Detect which cell encompasses the target text, then output its [X, Y] center coordinate. 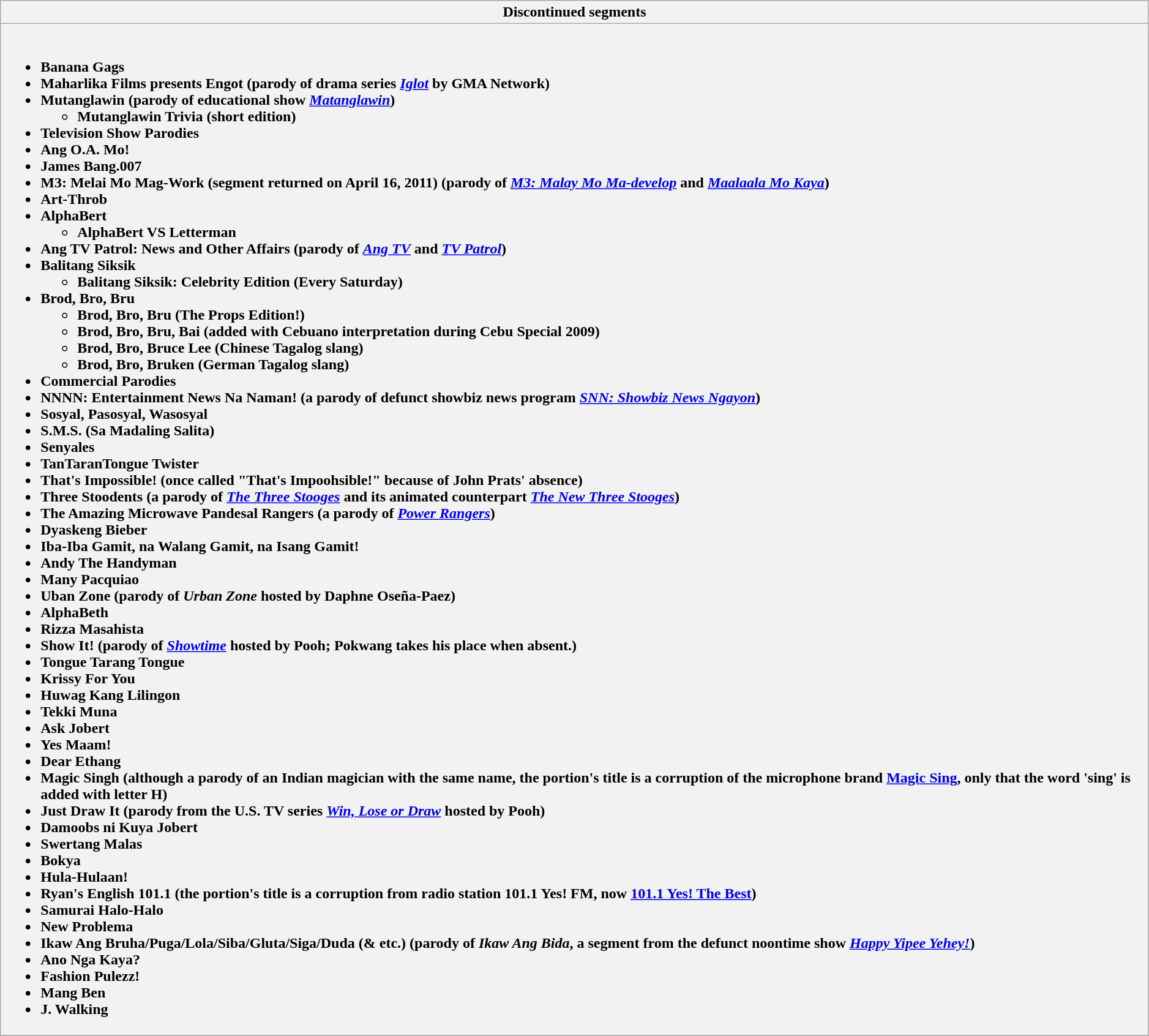
Discontinued segments [575, 12]
